Provide the [X, Y] coordinate of the cell's center where the given text is located.  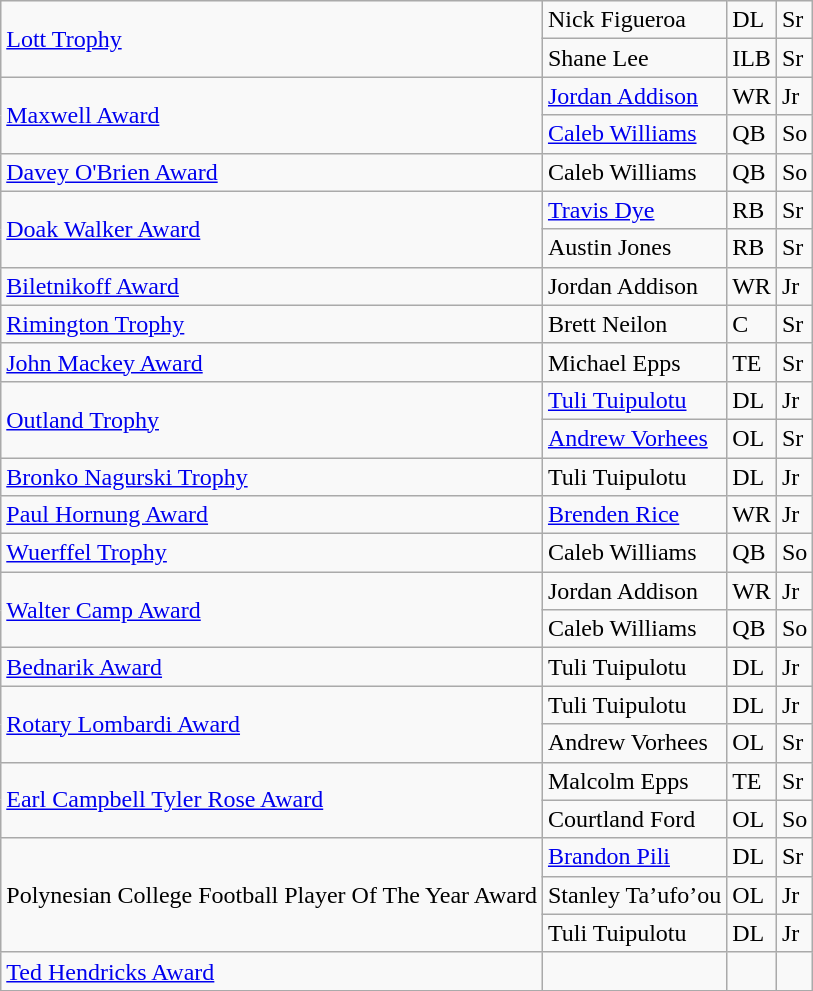
Outland Trophy [272, 419]
Travis Dye [634, 210]
Austin Jones [634, 248]
Biletnikoff Award [272, 286]
Walter Camp Award [272, 610]
Bednarik Award [272, 667]
Courtland Ford [634, 819]
Stanley Ta’ufo’ou [634, 895]
C [752, 324]
Polynesian College Football Player Of The Year Award [272, 895]
Ted Hendricks Award [272, 971]
Rimington Trophy [272, 324]
Shane Lee [634, 58]
Rotary Lombardi Award [272, 724]
Malcolm Epps [634, 781]
Michael Epps [634, 362]
Maxwell Award [272, 115]
ILB [752, 58]
Doak Walker Award [272, 229]
Wuerffel Trophy [272, 553]
Davey O'Brien Award [272, 172]
Brett Neilon [634, 324]
Earl Campbell Tyler Rose Award [272, 800]
Paul Hornung Award [272, 515]
Nick Figueroa [634, 20]
Lott Trophy [272, 39]
Brandon Pili [634, 857]
Brenden Rice [634, 515]
John Mackey Award [272, 362]
Bronko Nagurski Trophy [272, 477]
